From the cell containing the given text, extract its center point as [x, y] coordinate. 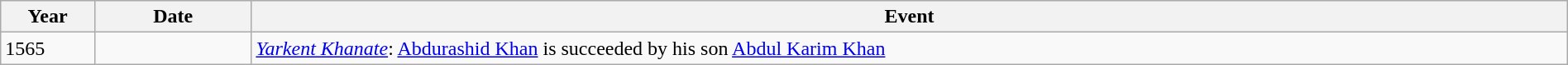
Year [48, 17]
Yarkent Khanate: Abdurashid Khan is succeeded by his son Abdul Karim Khan [910, 48]
Event [910, 17]
1565 [48, 48]
Date [172, 17]
